Capture the cell that displays the provided text and extract its [X, Y] central coordinate. 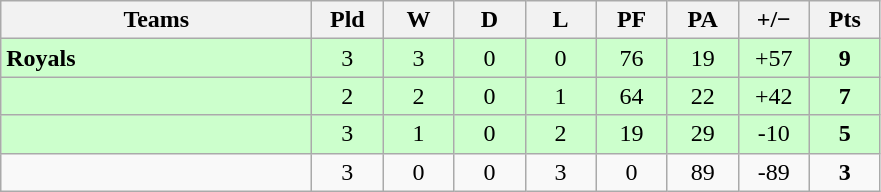
Teams [156, 20]
Pts [844, 20]
L [560, 20]
5 [844, 134]
9 [844, 58]
Pld [348, 20]
89 [702, 172]
-10 [774, 134]
29 [702, 134]
PF [632, 20]
+42 [774, 96]
+/− [774, 20]
+57 [774, 58]
W [418, 20]
D [490, 20]
PA [702, 20]
7 [844, 96]
64 [632, 96]
22 [702, 96]
Royals [156, 58]
-89 [774, 172]
76 [632, 58]
